Locate the cell with the specified text and output its [x, y] center coordinate. 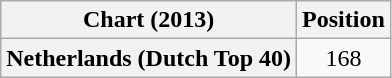
Netherlands (Dutch Top 40) [149, 58]
Position [344, 20]
168 [344, 58]
Chart (2013) [149, 20]
